Capture the cell that displays the provided text and extract its (x, y) central coordinate. 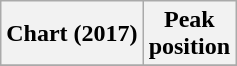
Peakposition (189, 34)
Chart (2017) (72, 34)
